Determine the (X, Y) coordinate at the center of the cell enclosing the given text.  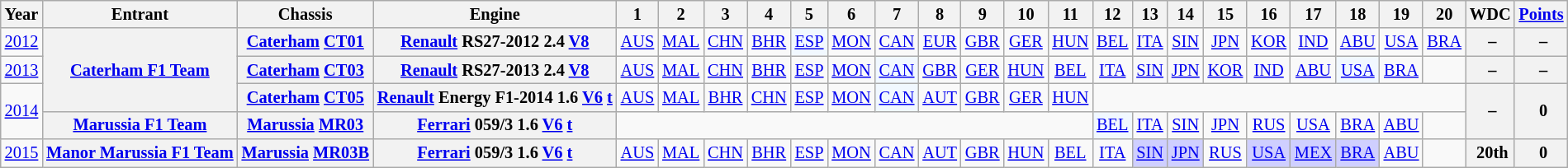
18 (1357, 14)
6 (850, 14)
3 (725, 14)
2015 (21, 153)
8 (940, 14)
Engine (495, 14)
Year (21, 14)
7 (897, 14)
12 (1112, 14)
Manor Marussia F1 Team (140, 153)
Caterham CT03 (306, 70)
15 (1225, 14)
Marussia F1 Team (140, 125)
Marussia MR03 (306, 125)
1 (637, 14)
2013 (21, 70)
11 (1070, 14)
20 (1444, 14)
13 (1149, 14)
10 (1026, 14)
Caterham F1 Team (140, 69)
Renault RS27-2013 2.4 V8 (495, 70)
Entrant (140, 14)
19 (1402, 14)
5 (809, 14)
2012 (21, 42)
Points (1541, 14)
Caterham CT01 (306, 42)
9 (983, 14)
WDC (1490, 14)
Renault Energy F1-2014 1.6 V6 t (495, 97)
2014 (21, 110)
16 (1268, 14)
4 (770, 14)
14 (1186, 14)
Caterham CT05 (306, 97)
MEX (1313, 153)
17 (1313, 14)
EUR (940, 42)
20th (1490, 153)
Renault RS27-2012 2.4 V8 (495, 42)
Marussia MR03B (306, 153)
2 (680, 14)
Chassis (306, 14)
